Search for the cell housing the specified text and yield its (x, y) center coordinate. 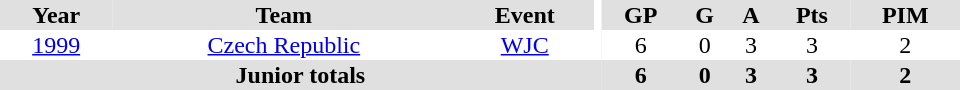
Junior totals (300, 75)
Event (524, 15)
Czech Republic (284, 45)
Team (284, 15)
A (752, 15)
Pts (812, 15)
GP (641, 15)
1999 (56, 45)
PIM (905, 15)
G (705, 15)
WJC (524, 45)
Year (56, 15)
